Capture the cell that displays the provided text and extract its [X, Y] central coordinate. 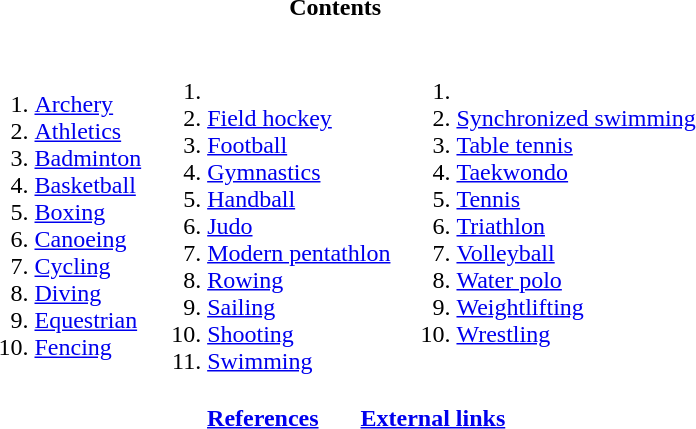
Field hockeyFootballGymnasticsHandballJudoModern pentathlonRowingSailingShootingSwimming [269, 212]
